For the text-containing cell, return its midpoint in [x, y] coordinate format. 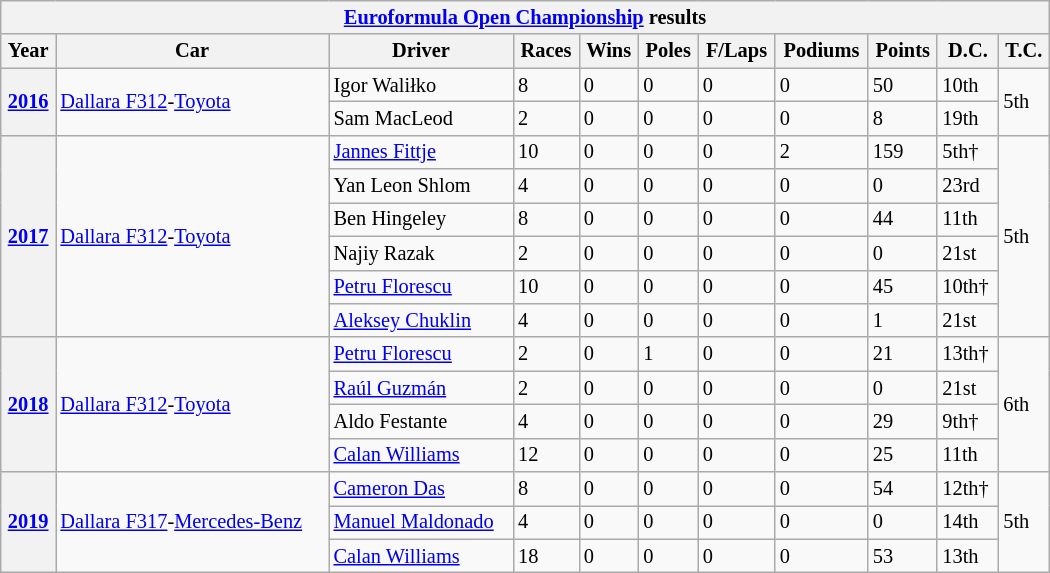
21 [903, 354]
Driver [422, 51]
25 [903, 455]
19th [968, 118]
2016 [28, 102]
Manuel Maldonado [422, 522]
12th† [968, 489]
Aldo Festante [422, 421]
9th† [968, 421]
2019 [28, 522]
54 [903, 489]
10th† [968, 287]
Podiums [822, 51]
Sam MacLeod [422, 118]
Points [903, 51]
Raúl Guzmán [422, 388]
50 [903, 85]
Igor Waliłko [422, 85]
29 [903, 421]
18 [546, 556]
Year [28, 51]
Najiy Razak [422, 253]
Cameron Das [422, 489]
D.C. [968, 51]
10th [968, 85]
14th [968, 522]
13th [968, 556]
F/Laps [736, 51]
12 [546, 455]
5th† [968, 152]
23rd [968, 186]
Euroformula Open Championship results [525, 17]
Poles [668, 51]
Jannes Fittje [422, 152]
Races [546, 51]
45 [903, 287]
Wins [608, 51]
Car [192, 51]
2017 [28, 236]
6th [1024, 404]
Yan Leon Shlom [422, 186]
13th† [968, 354]
2018 [28, 404]
Ben Hingeley [422, 219]
T.C. [1024, 51]
159 [903, 152]
44 [903, 219]
Aleksey Chuklin [422, 320]
Dallara F317-Mercedes-Benz [192, 522]
53 [903, 556]
